Provide the (X, Y) coordinate of the cell's center where the given text is located.  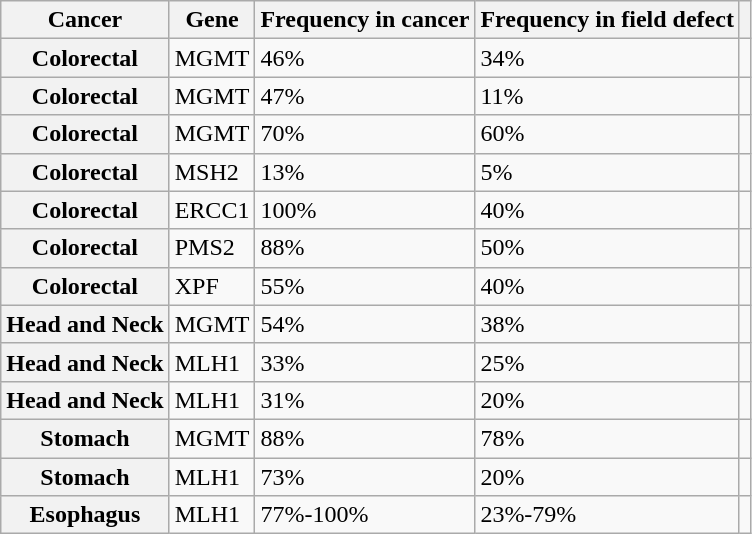
5% (608, 172)
Frequency in cancer (365, 20)
73% (365, 477)
33% (365, 362)
PMS2 (212, 248)
ERCC1 (212, 210)
34% (608, 58)
Cancer (85, 20)
60% (608, 134)
50% (608, 248)
Esophagus (85, 515)
Frequency in field defect (608, 20)
54% (365, 324)
25% (608, 362)
XPF (212, 286)
31% (365, 400)
55% (365, 286)
46% (365, 58)
13% (365, 172)
70% (365, 134)
Gene (212, 20)
77%-100% (365, 515)
78% (608, 438)
11% (608, 96)
38% (608, 324)
47% (365, 96)
MSH2 (212, 172)
23%-79% (608, 515)
100% (365, 210)
